Return [x, y] of the center of cell containing provided text 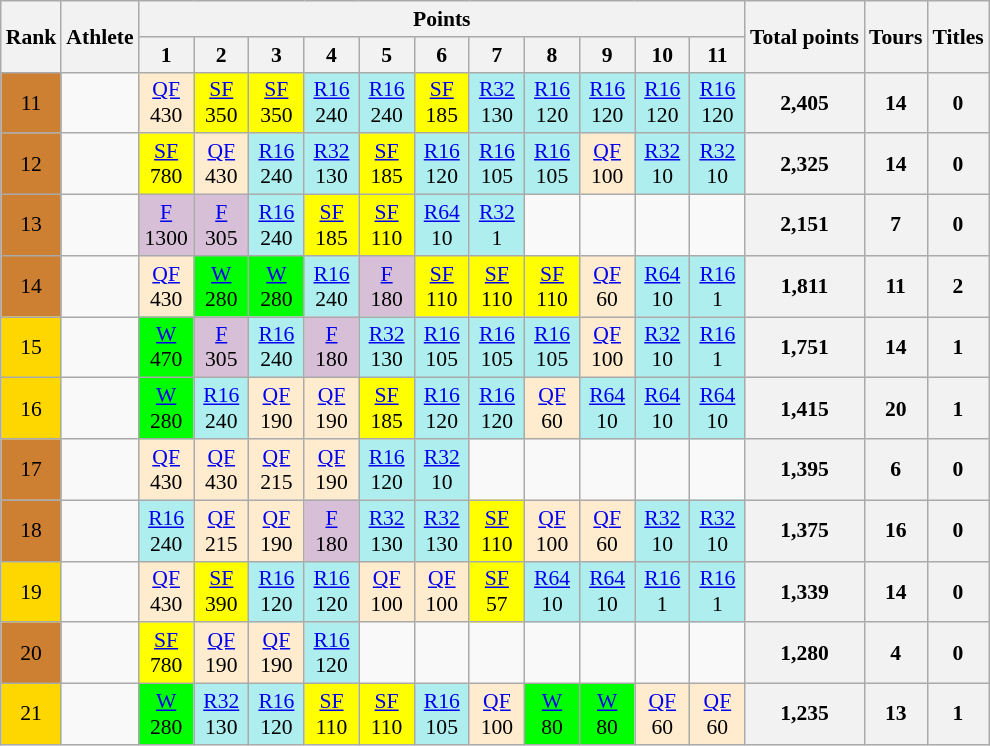
Titles [958, 36]
SF390 [222, 592]
1,811 [804, 286]
21 [32, 714]
3 [276, 55]
18 [32, 530]
1,339 [804, 592]
W470 [166, 348]
2,405 [804, 102]
Tours [896, 36]
17 [32, 470]
10 [662, 55]
5 [386, 55]
SF57 [496, 592]
1,395 [804, 470]
2,325 [804, 164]
2,151 [804, 226]
Points [442, 19]
R321 [496, 226]
1,235 [804, 714]
1,280 [804, 654]
12 [32, 164]
15 [32, 348]
19 [32, 592]
Athlete [100, 36]
1,415 [804, 408]
1,375 [804, 530]
Rank [32, 36]
1,751 [804, 348]
8 [552, 55]
Total points [804, 36]
9 [608, 55]
F1300 [166, 226]
